For the text-containing cell, return its midpoint in (x, y) coordinate format. 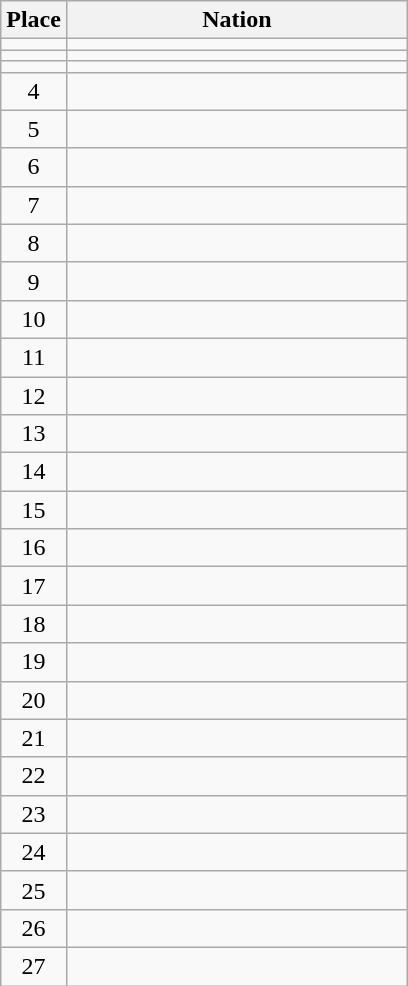
13 (34, 434)
10 (34, 319)
21 (34, 738)
27 (34, 966)
7 (34, 205)
11 (34, 357)
26 (34, 928)
16 (34, 548)
6 (34, 167)
18 (34, 624)
Nation (236, 20)
20 (34, 700)
24 (34, 852)
25 (34, 890)
23 (34, 814)
22 (34, 776)
Place (34, 20)
17 (34, 586)
5 (34, 129)
19 (34, 662)
4 (34, 91)
9 (34, 281)
12 (34, 395)
15 (34, 510)
8 (34, 243)
14 (34, 472)
